Output the [X, Y] coordinate of the center of the cell containing the given text.  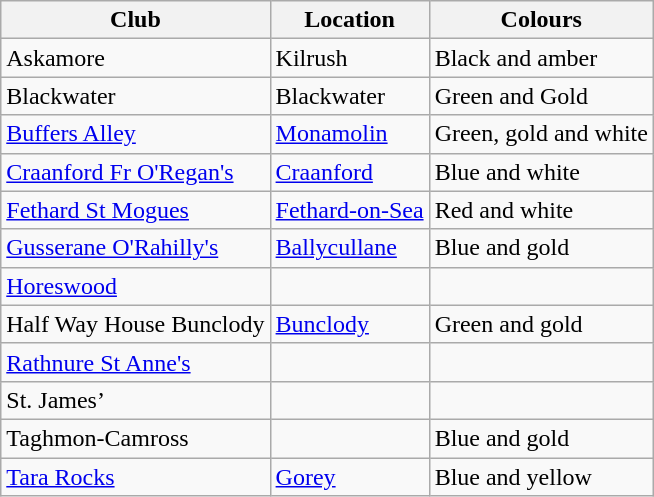
Black and amber [541, 58]
Red and white [541, 210]
Tara Rocks [136, 477]
Ballycullane [350, 248]
Kilrush [350, 58]
Gorey [350, 477]
Gusserane O'Rahilly's [136, 248]
Monamolin [350, 134]
Location [350, 20]
Taghmon-Camross [136, 438]
Colours [541, 20]
St. James’ [136, 400]
Club [136, 20]
Rathnure St Anne's [136, 362]
Askamore [136, 58]
Green and Gold [541, 96]
Blue and yellow [541, 477]
Craanford Fr O'Regan's [136, 172]
Blue and white [541, 172]
Fethard St Mogues [136, 210]
Buffers Alley [136, 134]
Green and gold [541, 324]
Craanford [350, 172]
Half Way House Bunclody [136, 324]
Horeswood [136, 286]
Fethard-on-Sea [350, 210]
Bunclody [350, 324]
Green, gold and white [541, 134]
